Output the [x, y] coordinate of the center of the cell containing the given text.  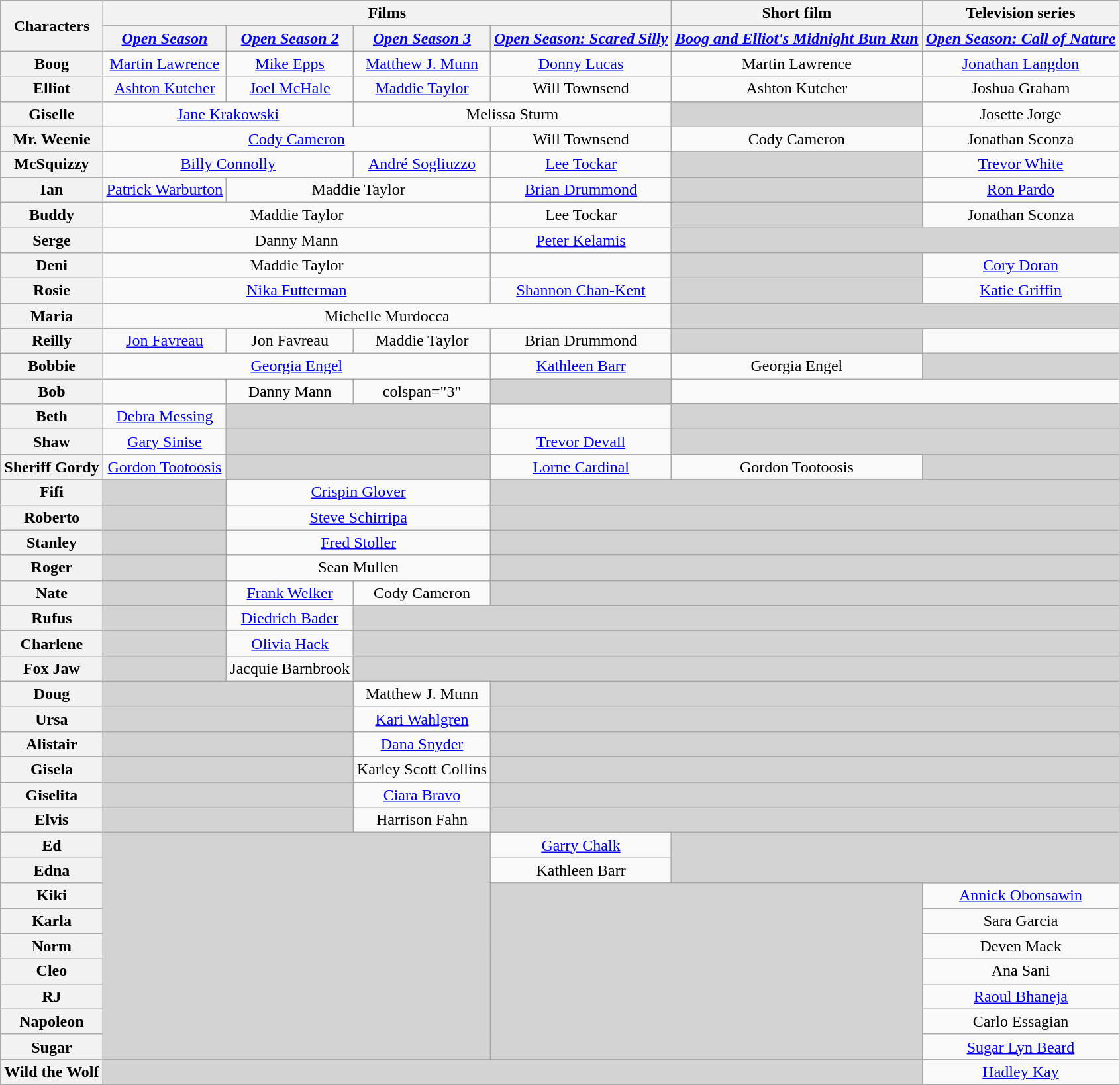
Joshua Graham [1021, 89]
Open Season: Call of Nature [1021, 38]
Edna [52, 870]
Ron Pardo [1021, 189]
Trevor White [1021, 164]
Harrison Fahn [421, 820]
Elliot [52, 89]
Buddy [52, 215]
Olivia Hack [290, 643]
Karla [52, 921]
Alistair [52, 745]
Donny Lucas [582, 64]
Short film [797, 13]
Open Season 3 [421, 38]
Wild the Wolf [52, 1072]
Hadley Kay [1021, 1072]
Cory Doran [1021, 265]
Melissa Sturm [512, 114]
Beth [52, 417]
Gisela [52, 770]
Lorne Cardinal [582, 467]
Fred Stoller [359, 542]
Open Season 2 [290, 38]
Karley Scott Collins [421, 770]
Cleo [52, 971]
Billy Connolly [228, 164]
Deni [52, 265]
Giselita [52, 795]
Shaw [52, 442]
Giselle [52, 114]
Shannon Chan-Kent [582, 290]
Kiki [52, 896]
colspan="3" [421, 391]
Gary Sinise [164, 442]
Roger [52, 568]
Sara Garcia [1021, 921]
Ciara Bravo [421, 795]
Elvis [52, 820]
Rosie [52, 290]
Patrick Warburton [164, 189]
Open Season: Scared Silly [582, 38]
Crispin Glover [359, 492]
McSquizzy [52, 164]
Michelle Murdocca [387, 316]
Kari Wahlgren [421, 719]
Jonathan Langdon [1021, 64]
Garry Chalk [582, 845]
Jane Krakowski [228, 114]
Carlo Essagian [1021, 1021]
Ursa [52, 719]
Fox Jaw [52, 668]
Nate [52, 593]
Steve Schirripa [359, 517]
Boog [52, 64]
Mike Epps [290, 64]
Films [387, 13]
Peter Kelamis [582, 240]
Joel McHale [290, 89]
Sean Mullen [359, 568]
Nika Futterman [297, 290]
Josette Jorge [1021, 114]
Raoul Bhaneja [1021, 996]
Mr. Weenie [52, 139]
Ian [52, 189]
Sugar Lyn Beard [1021, 1047]
Television series [1021, 13]
André Sogliuzzo [421, 164]
Characters [52, 26]
Open Season [164, 38]
Reilly [52, 341]
Diedrich Bader [290, 618]
Deven Mack [1021, 946]
Bob [52, 391]
Boog and Elliot's Midnight Bun Run [797, 38]
Dana Snyder [421, 745]
Jacquie Barnbrook [290, 668]
Doug [52, 694]
Napoleon [52, 1021]
Trevor Devall [582, 442]
RJ [52, 996]
Serge [52, 240]
Ana Sani [1021, 971]
Katie Griffin [1021, 290]
Norm [52, 946]
Bobbie [52, 366]
Sugar [52, 1047]
Sheriff Gordy [52, 467]
Annick Obonsawin [1021, 896]
Fifi [52, 492]
Ed [52, 845]
Rufus [52, 618]
Charlene [52, 643]
Stanley [52, 542]
Maria [52, 316]
Debra Messing [164, 417]
Frank Welker [290, 593]
Roberto [52, 517]
